Return [X, Y] of the center of cell containing provided text 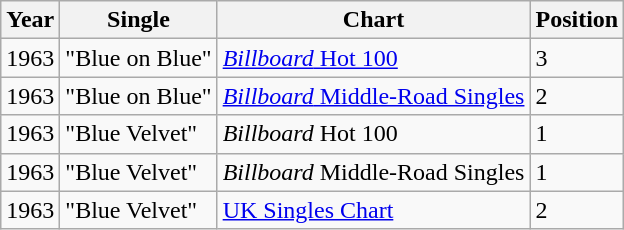
Year [30, 20]
Single [138, 20]
3 [577, 58]
UK Singles Chart [374, 210]
Chart [374, 20]
Position [577, 20]
